Return the [x, y] coordinate for the center point of the cell that contains the specified text.  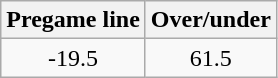
-19.5 [74, 58]
Pregame line [74, 20]
61.5 [210, 58]
Over/under [210, 20]
